From the cell containing the given text, extract its center point as [X, Y] coordinate. 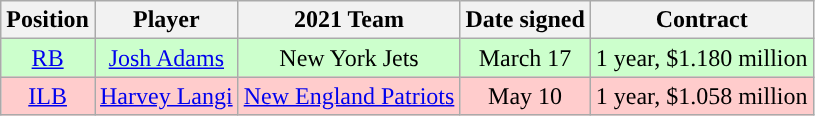
New England Patriots [349, 96]
New York Jets [349, 58]
Harvey Langi [166, 96]
March 17 [525, 58]
Contract [702, 20]
Josh Adams [166, 58]
RB [48, 58]
1 year, $1.058 million [702, 96]
2021 Team [349, 20]
May 10 [525, 96]
1 year, $1.180 million [702, 58]
ILB [48, 96]
Date signed [525, 20]
Player [166, 20]
Position [48, 20]
